Extract the (x, y) coordinate from the center of the cell holding the provided text.  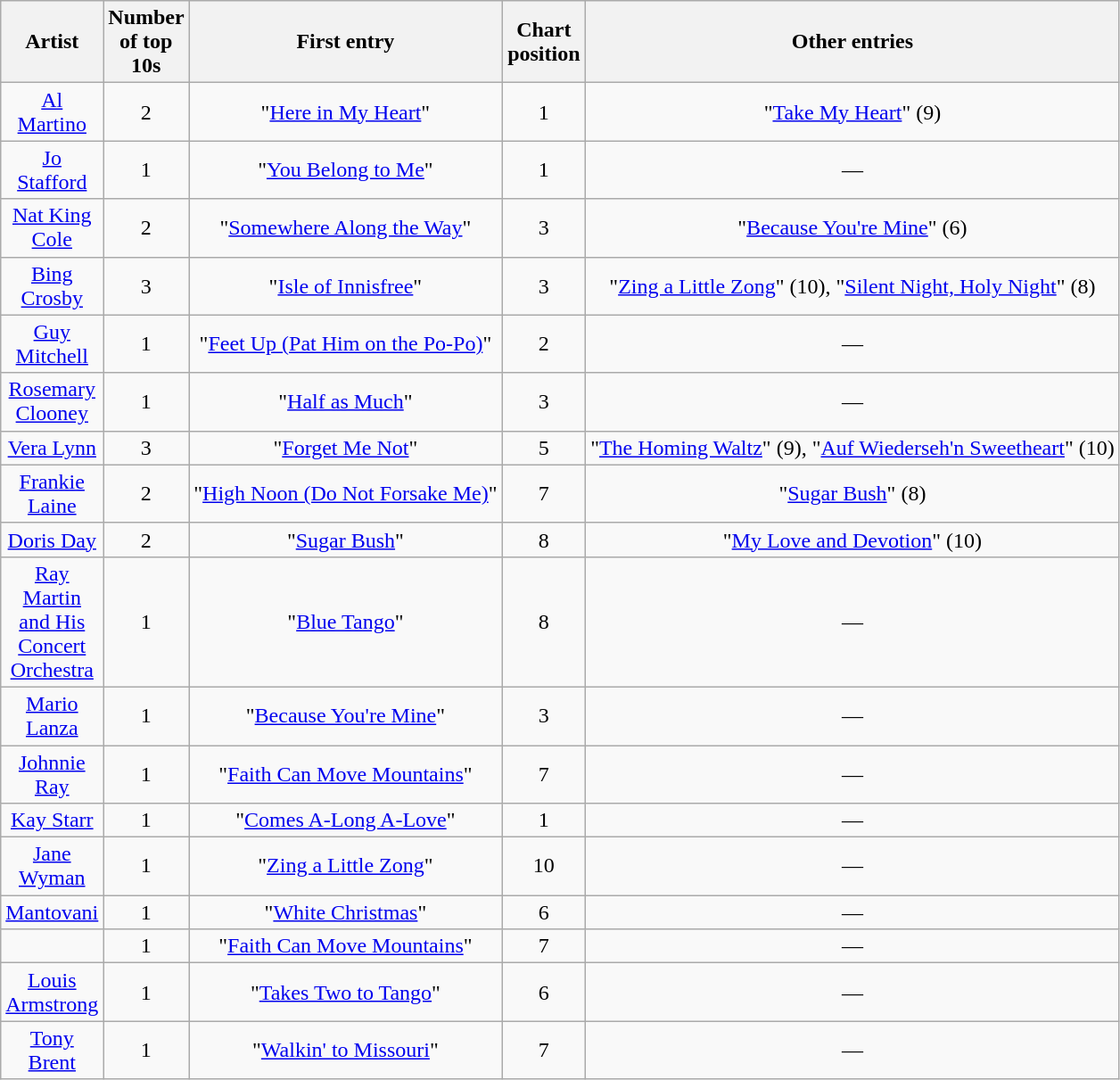
"Somewhere Along the Way" (346, 228)
"Half as Much" (346, 401)
"Takes Two to Tango" (346, 992)
"Sugar Bush" (8) (852, 494)
"Zing a Little Zong" (346, 867)
Bing Crosby (52, 285)
"Isle of Innisfree" (346, 285)
"Because You're Mine" (6) (852, 228)
Frankie Laine (52, 494)
"Walkin' to Missouri" (346, 1051)
Al Martino (52, 112)
Jo Stafford (52, 169)
Louis Armstrong (52, 992)
"Take My Heart" (9) (852, 112)
Kay Starr (52, 820)
Doris Day (52, 540)
Vera Lynn (52, 448)
"Zing a Little Zong" (10), "Silent Night, Holy Night" (8) (852, 285)
"Sugar Bush" (346, 540)
"Blue Tango" (346, 622)
Chart position (544, 42)
Ray Martin and His Concert Orchestra (52, 622)
Nat King Cole (52, 228)
Guy Mitchell (52, 344)
Mantovani (52, 912)
5 (544, 448)
Mario Lanza (52, 715)
Artist (52, 42)
Johnnie Ray (52, 774)
"Feet Up (Pat Him on the Po-Po)" (346, 344)
"You Belong to Me" (346, 169)
"Here in My Heart" (346, 112)
Rosemary Clooney (52, 401)
10 (544, 867)
"My Love and Devotion" (10) (852, 540)
Other entries (852, 42)
"Comes A-Long A-Love" (346, 820)
Number of top 10s (146, 42)
Jane Wyman (52, 867)
"High Noon (Do Not Forsake Me)" (346, 494)
"Forget Me Not" (346, 448)
"White Christmas" (346, 912)
"The Homing Waltz" (9), "Auf Wiederseh'n Sweetheart" (10) (852, 448)
First entry (346, 42)
Tony Brent (52, 1051)
"Because You're Mine" (346, 715)
